Provide the [x, y] coordinate of the cell's center where the given text is located.  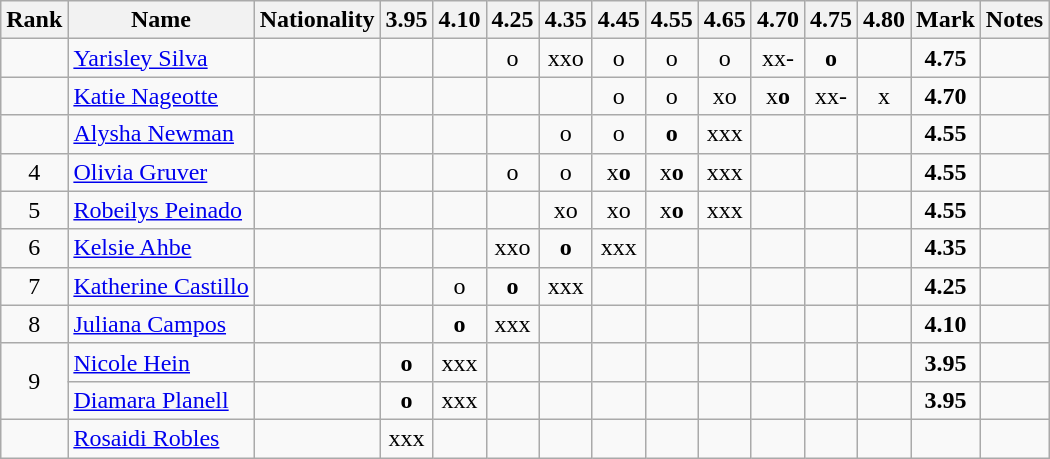
5 [34, 210]
Rank [34, 20]
7 [34, 286]
4.80 [884, 20]
Yarisley Silva [161, 58]
Olivia Gruver [161, 172]
Juliana Campos [161, 324]
Katherine Castillo [161, 286]
8 [34, 324]
Mark [946, 20]
Notes [1014, 20]
Nicole Hein [161, 362]
9 [34, 381]
4.65 [724, 20]
x [884, 96]
4.45 [618, 20]
Robeilys Peinado [161, 210]
Name [161, 20]
Diamara Planell [161, 400]
Katie Nageotte [161, 96]
Alysha Newman [161, 134]
Rosaidi Robles [161, 438]
6 [34, 248]
Kelsie Ahbe [161, 248]
4 [34, 172]
Nationality [317, 20]
